Pinpoint the cell where the given text exists, returning its (x, y) midpoint coordinate. 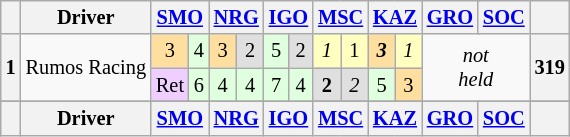
319 (550, 68)
7 (276, 85)
notheld (476, 68)
6 (199, 85)
Ret (170, 85)
Rumos Racing (86, 68)
